Find where the given text appears and provide that cell's center as [x, y] coordinate. 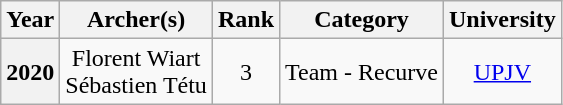
University [502, 20]
2020 [30, 72]
UPJV [502, 72]
Rank [246, 20]
3 [246, 72]
Team - Recurve [362, 72]
Category [362, 20]
Year [30, 20]
Florent WiartSébastien Tétu [136, 72]
Archer(s) [136, 20]
